Return the [x, y] coordinate for the center point of the cell that contains the specified text.  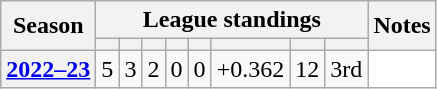
League standings [232, 20]
Season [48, 26]
3rd [346, 69]
2022–23 [48, 69]
Notes [402, 26]
+0.362 [250, 69]
12 [308, 69]
5 [108, 69]
2 [154, 69]
3 [130, 69]
